Capture the cell that displays the provided text and extract its (X, Y) central coordinate. 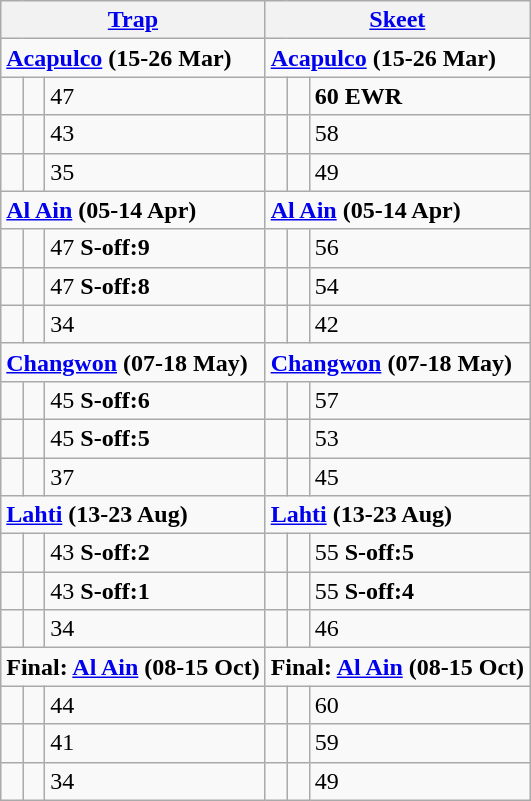
41 (155, 743)
45 (419, 477)
Trap (133, 20)
54 (419, 286)
43 (155, 134)
55 S-off:5 (419, 553)
59 (419, 743)
57 (419, 400)
55 S-off:4 (419, 591)
60 (419, 705)
35 (155, 172)
45 S-off:6 (155, 400)
42 (419, 324)
60 EWR (419, 96)
46 (419, 629)
47 (155, 96)
47 S-off:9 (155, 248)
37 (155, 477)
43 S-off:1 (155, 591)
Skeet (397, 20)
53 (419, 438)
58 (419, 134)
56 (419, 248)
45 S-off:5 (155, 438)
43 S-off:2 (155, 553)
47 S-off:8 (155, 286)
44 (155, 705)
